Find where the given text appears and provide that cell's center as [x, y] coordinate. 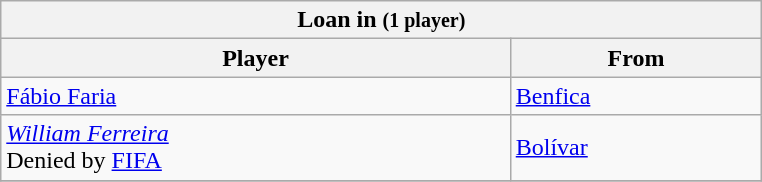
From [636, 58]
Player [256, 58]
Benfica [636, 96]
William FerreiraDenied by FIFA [256, 148]
Fábio Faria [256, 96]
Bolívar [636, 148]
Loan in (1 player) [382, 20]
